Determine the (X, Y) coordinate at the center of the cell enclosing the given text.  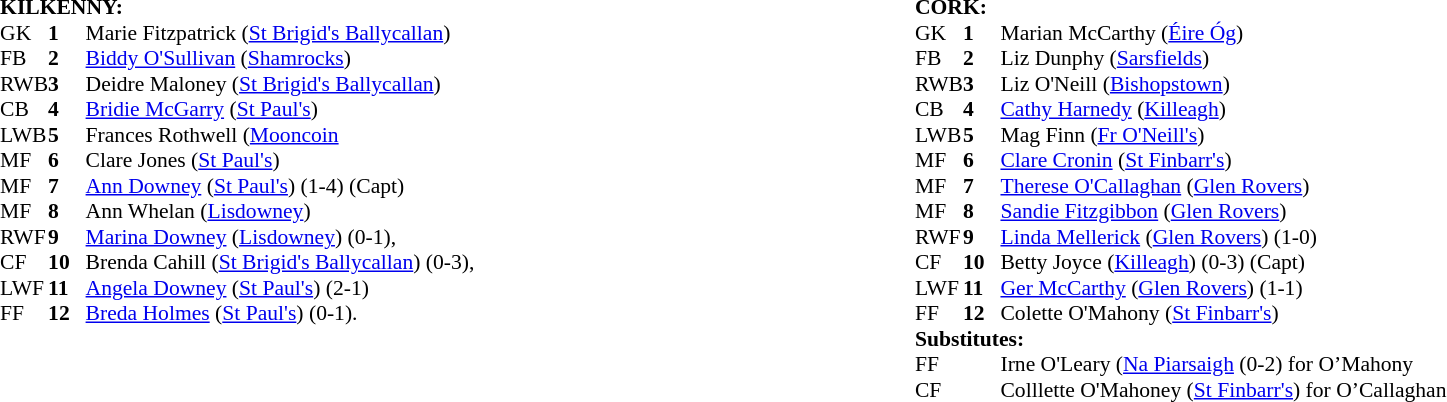
Marian McCarthy (Éire Óg) (1223, 33)
Angela Downey (St Paul's) (2-1) (280, 288)
Ann Whelan (Lisdowney) (280, 211)
Liz Dunphy (Sarsfields) (1223, 59)
Bridie McGarry (St Paul's) (280, 109)
Sandie Fitzgibbon (Glen Rovers) (1223, 211)
Ger McCarthy (Glen Rovers) (1-1) (1223, 288)
Ann Downey (St Paul's) (1-4) (Capt) (280, 186)
Mag Finn (Fr O'Neill's) (1223, 135)
Linda Mellerick (Glen Rovers) (1-0) (1223, 237)
Liz O'Neill (Bishopstown) (1223, 84)
Irne O'Leary (Na Piarsaigh (0-2) for O’Mahony (1223, 365)
Deidre Maloney (St Brigid's Ballycallan) (280, 84)
Biddy O'Sullivan (Shamrocks) (280, 59)
Colette O'Mahony (St Finbarr's) (1223, 313)
Breda Holmes (St Paul's) (0-1). (280, 313)
Clare Jones (St Paul's) (280, 161)
Therese O'Callaghan (Glen Rovers) (1223, 186)
Cathy Harnedy (Killeagh) (1223, 109)
Clare Cronin (St Finbarr's) (1223, 161)
Brenda Cahill (St Brigid's Ballycallan) (0-3), (280, 263)
Marie Fitzpatrick (St Brigid's Ballycallan) (280, 33)
Frances Rothwell (Mooncoin (280, 135)
Marina Downey (Lisdowney) (0-1), (280, 237)
Betty Joyce (Killeagh) (0-3) (Capt) (1223, 263)
Substitutes: (1181, 339)
